Return (x, y) of the center of cell containing provided text 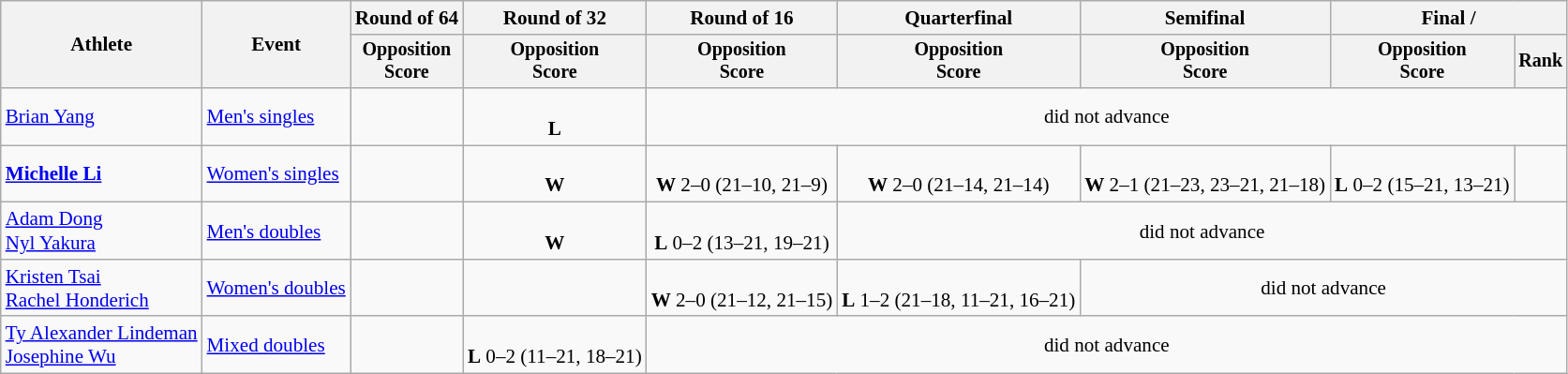
Women's singles (276, 174)
Adam DongNyl Yakura (101, 231)
L 0–2 (15–21, 13–21) (1422, 174)
L (555, 116)
L 0–2 (11–21, 18–21) (555, 345)
W 2–0 (21–12, 21–15) (742, 289)
Round of 16 (742, 17)
Ty Alexander LindemanJosephine Wu (101, 345)
Women's doubles (276, 289)
Men's doubles (276, 231)
W 2–0 (21–14, 21–14) (958, 174)
Kristen TsaiRachel Honderich (101, 289)
W 2–1 (21–23, 23–21, 21–18) (1205, 174)
Round of 64 (407, 17)
Men's singles (276, 116)
W 2–0 (21–10, 21–9) (742, 174)
Event (276, 45)
L 0–2 (13–21, 19–21) (742, 231)
Athlete (101, 45)
Final / (1449, 17)
Mixed doubles (276, 345)
Quarterfinal (958, 17)
Michelle Li (101, 174)
Round of 32 (555, 17)
Semifinal (1205, 17)
Brian Yang (101, 116)
Rank (1541, 61)
L 1–2 (21–18, 11–21, 16–21) (958, 289)
